Pinpoint the cell where the given text exists, returning its [x, y] midpoint coordinate. 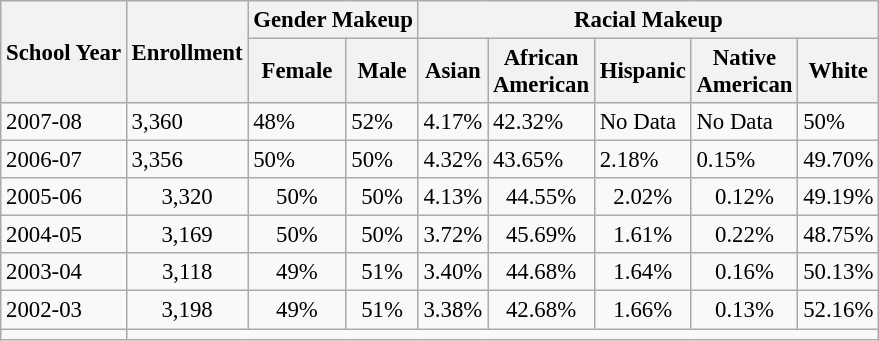
48.75% [838, 235]
1.61% [642, 235]
0.22% [744, 235]
0.13% [744, 310]
Racial Makeup [648, 20]
3,320 [187, 197]
0.15% [744, 160]
3,360 [187, 122]
2006-07 [64, 160]
3,198 [187, 310]
2.18% [642, 160]
2003-04 [64, 273]
3,356 [187, 160]
Hispanic [642, 72]
42.32% [542, 122]
52.16% [838, 310]
4.13% [452, 197]
3.72% [452, 235]
50.13% [838, 273]
3.40% [452, 273]
4.32% [452, 160]
2002-03 [64, 310]
Enrollment [187, 52]
44.68% [542, 273]
0.12% [744, 197]
49.70% [838, 160]
1.66% [642, 310]
White [838, 72]
42.68% [542, 310]
Native American [744, 72]
3,118 [187, 273]
4.17% [452, 122]
3,169 [187, 235]
3.38% [452, 310]
School Year [64, 52]
2005-06 [64, 197]
2007-08 [64, 122]
Gender Makeup [333, 20]
45.69% [542, 235]
Male [382, 72]
2.02% [642, 197]
2004-05 [64, 235]
48% [297, 122]
0.16% [744, 273]
Female [297, 72]
African American [542, 72]
49.19% [838, 197]
Asian [452, 72]
1.64% [642, 273]
44.55% [542, 197]
43.65% [542, 160]
52% [382, 122]
